Extract the [X, Y] coordinate from the center of the cell holding the provided text.  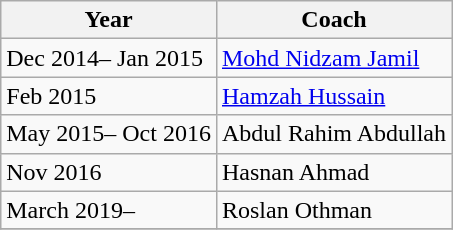
Hamzah Hussain [334, 96]
Feb 2015 [109, 96]
Coach [334, 20]
Dec 2014– Jan 2015 [109, 58]
May 2015– Oct 2016 [109, 134]
Abdul Rahim Abdullah [334, 134]
Nov 2016 [109, 172]
Year [109, 20]
Roslan Othman [334, 210]
Mohd Nidzam Jamil [334, 58]
Hasnan Ahmad [334, 172]
March 2019– [109, 210]
